Pinpoint the cell where the given text exists, returning its [X, Y] midpoint coordinate. 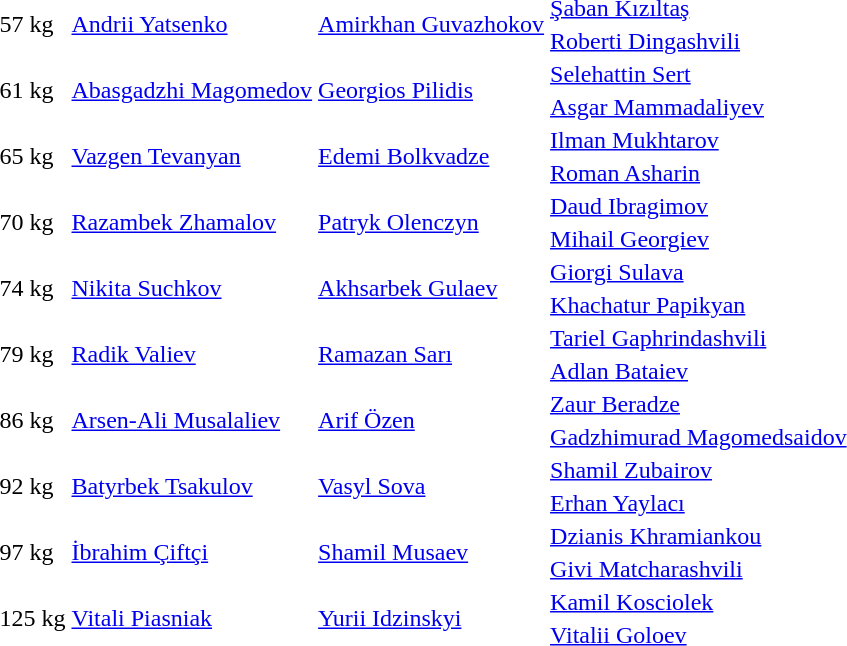
Akhsarbek Gulaev [432, 288]
Arif Özen [432, 420]
Ramazan Sarı [432, 354]
Patryk Olenczyn [432, 222]
Arsen-Ali Musalaliev [192, 420]
Razambek Zhamalov [192, 222]
İbrahim Çiftçi [192, 552]
Shamil Musaev [432, 552]
Nikita Suchkov [192, 288]
Batyrbek Tsakulov [192, 486]
Abasgadzhi Magomedov [192, 90]
Vasyl Sova [432, 486]
Edemi Bolkvadze [432, 156]
Vazgen Tevanyan [192, 156]
Georgios Pilidis [432, 90]
Radik Valiev [192, 354]
